From the cell containing the given text, extract its center point as (x, y) coordinate. 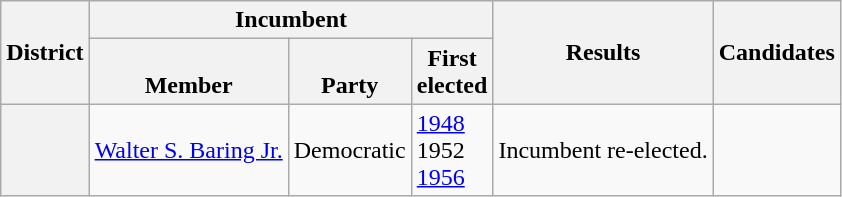
District (45, 52)
Candidates (776, 52)
19481952 1956 (452, 150)
Results (603, 52)
Democratic (350, 150)
Walter S. Baring Jr. (188, 150)
Firstelected (452, 72)
Incumbent (291, 20)
Party (350, 72)
Incumbent re-elected. (603, 150)
Member (188, 72)
